For the text-containing cell, return its midpoint in [x, y] coordinate format. 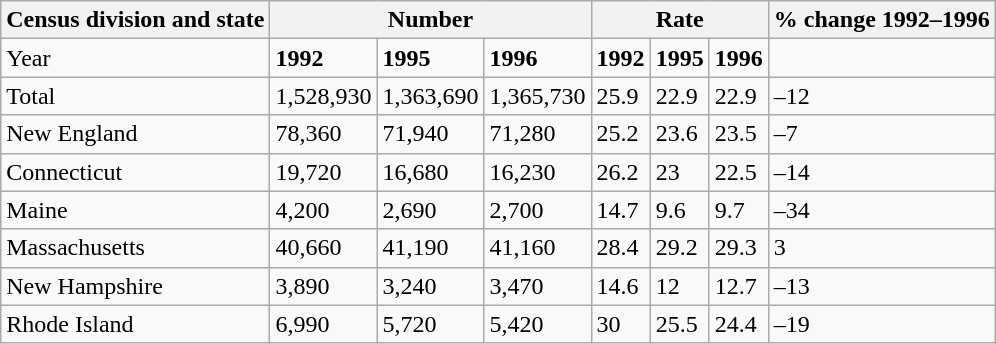
–13 [882, 286]
78,360 [324, 134]
23 [680, 172]
25.5 [680, 324]
12.7 [738, 286]
26.2 [620, 172]
–19 [882, 324]
Maine [136, 210]
71,940 [430, 134]
9.6 [680, 210]
–12 [882, 96]
12 [680, 286]
41,160 [538, 248]
Rhode Island [136, 324]
–7 [882, 134]
14.7 [620, 210]
1,363,690 [430, 96]
Year [136, 58]
Rate [680, 20]
5,420 [538, 324]
14.6 [620, 286]
3,240 [430, 286]
9.7 [738, 210]
New Hampshire [136, 286]
16,680 [430, 172]
% change 1992–1996 [882, 20]
25.2 [620, 134]
Census division and state [136, 20]
–14 [882, 172]
3,470 [538, 286]
28.4 [620, 248]
2,690 [430, 210]
41,190 [430, 248]
71,280 [538, 134]
1,365,730 [538, 96]
New England [136, 134]
23.5 [738, 134]
3,890 [324, 286]
16,230 [538, 172]
19,720 [324, 172]
22.5 [738, 172]
5,720 [430, 324]
–34 [882, 210]
4,200 [324, 210]
3 [882, 248]
23.6 [680, 134]
1,528,930 [324, 96]
30 [620, 324]
24.4 [738, 324]
Connecticut [136, 172]
Total [136, 96]
25.9 [620, 96]
6,990 [324, 324]
Massachusetts [136, 248]
29.3 [738, 248]
40,660 [324, 248]
29.2 [680, 248]
Number [430, 20]
2,700 [538, 210]
